For the text-containing cell, return its midpoint in (x, y) coordinate format. 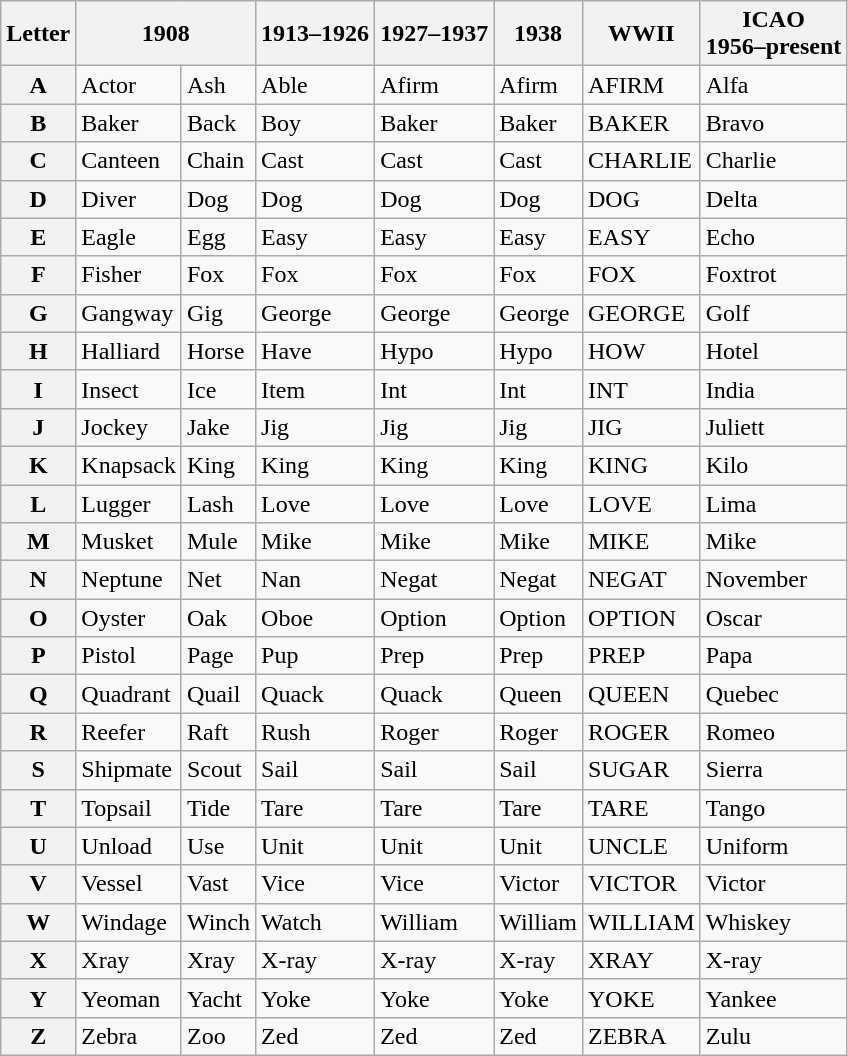
YOKE (641, 998)
1908 (166, 34)
Bravo (774, 123)
Yeoman (129, 998)
Shipmate (129, 770)
Jockey (129, 427)
H (38, 351)
LOVE (641, 503)
M (38, 542)
Unload (129, 846)
S (38, 770)
Chain (218, 161)
Vessel (129, 884)
Eagle (129, 237)
Rush (316, 732)
UNCLE (641, 846)
F (38, 275)
Canteen (129, 161)
Actor (129, 85)
Use (218, 846)
Ash (218, 85)
Yankee (774, 998)
Q (38, 694)
Sierra (774, 770)
Whiskey (774, 922)
MIKE (641, 542)
DOG (641, 199)
FOX (641, 275)
I (38, 389)
Gangway (129, 313)
G (38, 313)
XRAY (641, 960)
T (38, 808)
WWII (641, 34)
VICTOR (641, 884)
Lugger (129, 503)
Romeo (774, 732)
NEGAT (641, 580)
Oyster (129, 618)
Gig (218, 313)
Halliard (129, 351)
HOW (641, 351)
Zebra (129, 1036)
Fisher (129, 275)
Topsail (129, 808)
Papa (774, 656)
U (38, 846)
Insect (129, 389)
Oscar (774, 618)
Able (316, 85)
D (38, 199)
Egg (218, 237)
Winch (218, 922)
Lash (218, 503)
Have (316, 351)
Zulu (774, 1036)
CHARLIE (641, 161)
GEORGE (641, 313)
TARE (641, 808)
SUGAR (641, 770)
Lima (774, 503)
A (38, 85)
Jake (218, 427)
AFIRM (641, 85)
K (38, 465)
Yacht (218, 998)
Reefer (129, 732)
Pup (316, 656)
Golf (774, 313)
Raft (218, 732)
Hotel (774, 351)
Mule (218, 542)
Pistol (129, 656)
Alfa (774, 85)
B (38, 123)
Quadrant (129, 694)
Foxtrot (774, 275)
QUEEN (641, 694)
Boy (316, 123)
Windage (129, 922)
Oboe (316, 618)
Scout (218, 770)
Vast (218, 884)
Oak (218, 618)
WILLIAM (641, 922)
V (38, 884)
1938 (538, 34)
JIG (641, 427)
P (38, 656)
Juliett (774, 427)
OPTION (641, 618)
L (38, 503)
O (38, 618)
Charlie (774, 161)
Page (218, 656)
KING (641, 465)
Quebec (774, 694)
J (38, 427)
PREP (641, 656)
EASY (641, 237)
Watch (316, 922)
Net (218, 580)
N (38, 580)
BAKER (641, 123)
Queen (538, 694)
Item (316, 389)
1927–1937 (434, 34)
Letter (38, 34)
Musket (129, 542)
Zoo (218, 1036)
Y (38, 998)
R (38, 732)
ROGER (641, 732)
ICAO1956–present (774, 34)
Quail (218, 694)
Ice (218, 389)
1913–1926 (316, 34)
Neptune (129, 580)
Tide (218, 808)
Horse (218, 351)
C (38, 161)
E (38, 237)
ZEBRA (641, 1036)
November (774, 580)
Echo (774, 237)
India (774, 389)
INT (641, 389)
X (38, 960)
Diver (129, 199)
Back (218, 123)
W (38, 922)
Uniform (774, 846)
Knapsack (129, 465)
Nan (316, 580)
Z (38, 1036)
Kilo (774, 465)
Delta (774, 199)
Tango (774, 808)
